Extract the (X, Y) coordinate from the center of the cell holding the provided text.  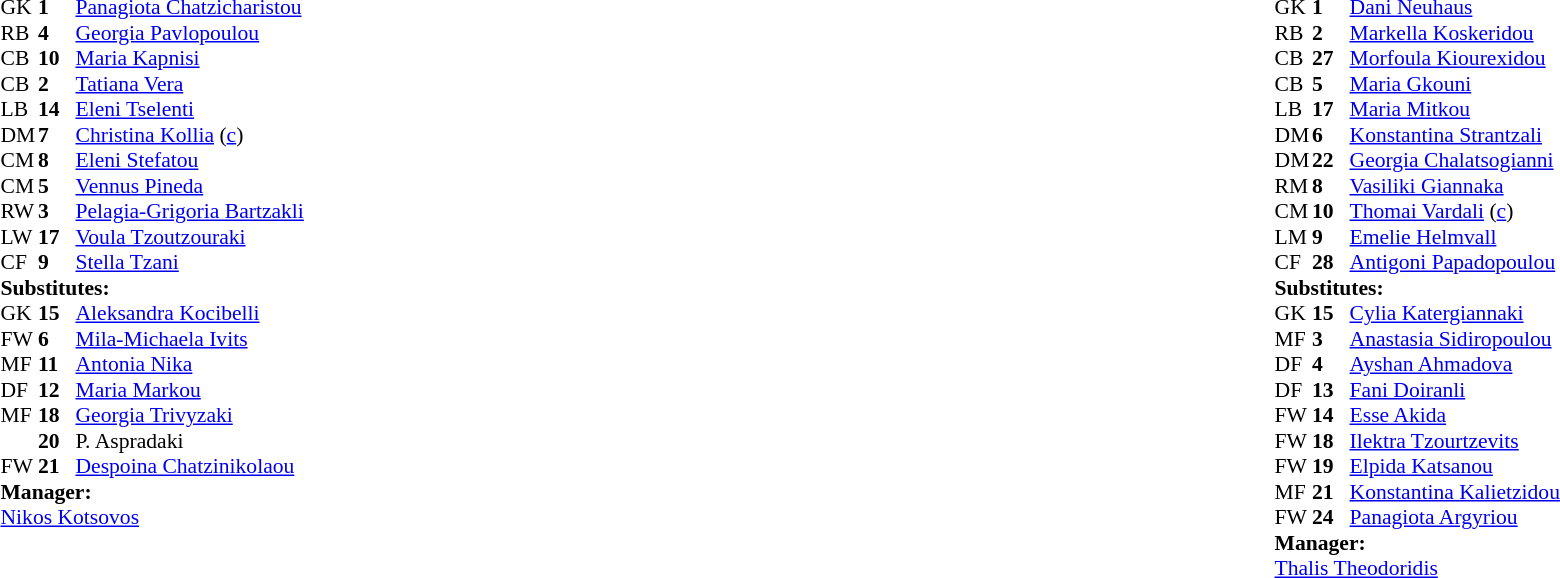
Cylia Katergiannaki (1455, 313)
Pelagia-Grigoria Bartzakli (190, 211)
22 (1331, 161)
Antigoni Papadopoulou (1455, 263)
12 (57, 390)
Georgia Pavlopoulou (190, 33)
20 (57, 441)
Eleni Stefatou (190, 161)
Despoina Chatzinikolaou (190, 467)
19 (1331, 467)
Maria Markou (190, 390)
Stella Tzani (190, 263)
Vasiliki Giannaka (1455, 186)
Thomai Vardali (c) (1455, 211)
Voula Tzoutzouraki (190, 237)
24 (1331, 517)
Mila-Michaela Ivits (190, 339)
Antonia Nika (190, 365)
27 (1331, 59)
Konstantina Strantzali (1455, 135)
Ilektra Tzourtzevits (1455, 441)
LM (1294, 237)
Emelie Helmvall (1455, 237)
Vennus Pineda (190, 186)
Morfoula Kiourexidou (1455, 59)
Panagiota Argyriou (1455, 517)
RW (19, 211)
Georgia Chalatsogianni (1455, 161)
Eleni Tselenti (190, 109)
Christina Kollia (c) (190, 135)
13 (1331, 390)
RM (1294, 186)
Fani Doiranli (1455, 390)
P. Aspradaki (190, 441)
Esse Akida (1455, 415)
Konstantina Kalietzidou (1455, 492)
Georgia Trivyzaki (190, 415)
7 (57, 135)
Anastasia Sidiropoulou (1455, 339)
Aleksandra Kocibelli (190, 313)
Tatiana Vera (190, 84)
28 (1331, 263)
Maria Mitkou (1455, 109)
Maria Gkouni (1455, 84)
Markella Koskeridou (1455, 33)
Nikos Kotsovos (152, 517)
LW (19, 237)
Elpida Katsanou (1455, 467)
Maria Kapnisi (190, 59)
11 (57, 365)
Ayshan Ahmadova (1455, 365)
